Capture the cell that displays the provided text and extract its (x, y) central coordinate. 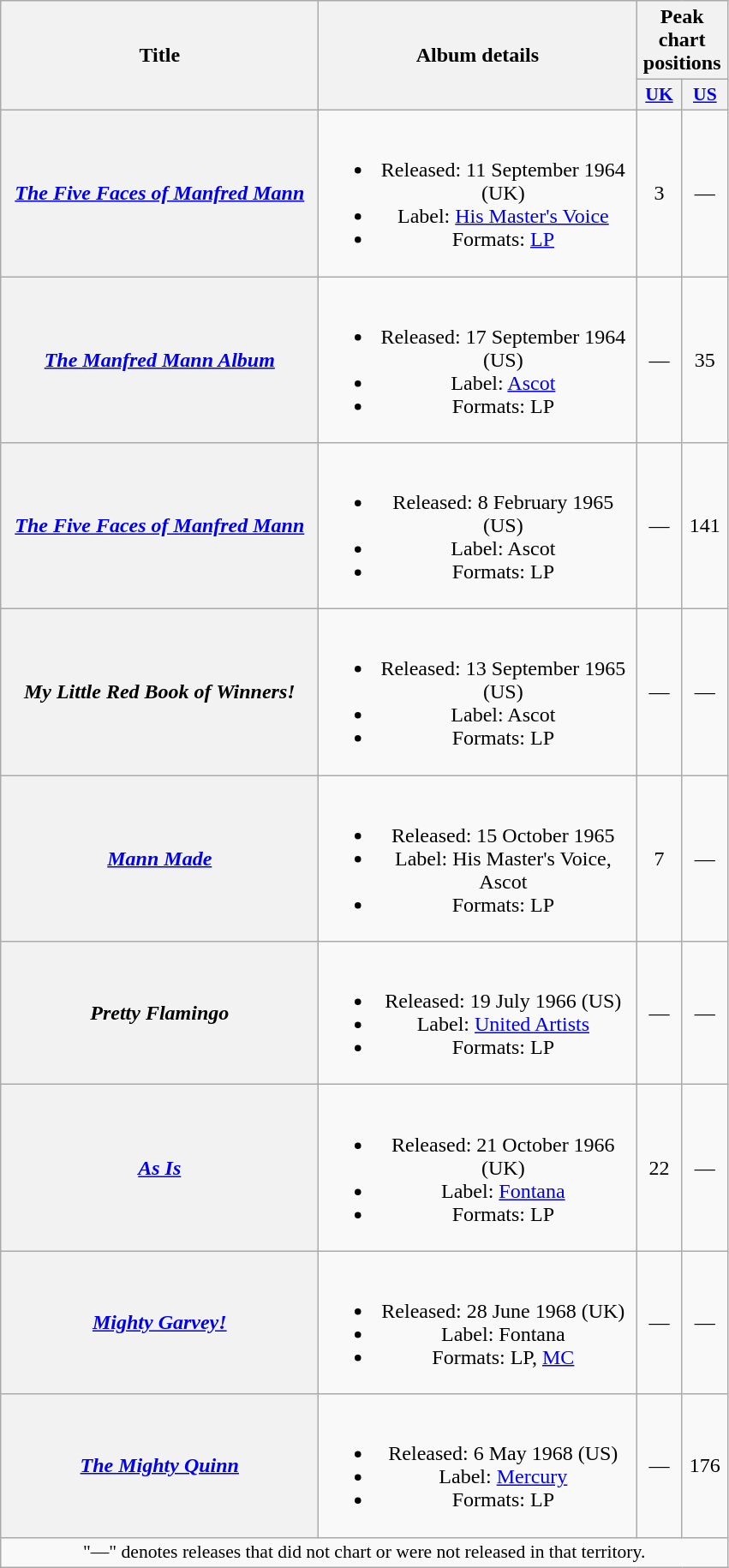
US (704, 95)
Pretty Flamingo (159, 1013)
7 (660, 859)
UK (660, 95)
Released: 21 October 1966 (UK)Label: FontanaFormats: LP (478, 1168)
The Mighty Quinn (159, 1465)
Released: 17 September 1964 (US)Label: AscotFormats: LP (478, 359)
Mann Made (159, 859)
Released: 15 October 1965Label: His Master's Voice, AscotFormats: LP (478, 859)
The Manfred Mann Album (159, 359)
3 (660, 193)
Released: 28 June 1968 (UK)Label: FontanaFormats: LP, MC (478, 1323)
Title (159, 56)
Released: 8 February 1965 (US)Label: AscotFormats: LP (478, 526)
As Is (159, 1168)
"—" denotes releases that did not chart or were not released in that territory. (365, 1553)
Album details (478, 56)
35 (704, 359)
Mighty Garvey! (159, 1323)
Released: 6 May 1968 (US)Label: MercuryFormats: LP (478, 1465)
141 (704, 526)
Released: 19 July 1966 (US)Label: United ArtistsFormats: LP (478, 1013)
Released: 11 September 1964 (UK)Label: His Master's VoiceFormats: LP (478, 193)
My Little Red Book of Winners! (159, 692)
176 (704, 1465)
22 (660, 1168)
Released: 13 September 1965 (US)Label: AscotFormats: LP (478, 692)
Peak chart positions (682, 40)
